Locate the cell with the specified text and output its [x, y] center coordinate. 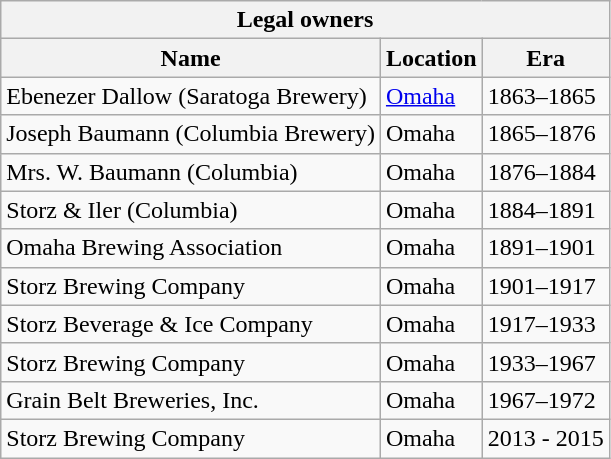
1891–1901 [546, 248]
Era [546, 58]
1917–1933 [546, 324]
1876–1884 [546, 172]
Storz & Iler (Columbia) [191, 210]
1865–1876 [546, 134]
1863–1865 [546, 96]
Legal owners [305, 20]
Location [431, 58]
1901–1917 [546, 286]
Joseph Baumann (Columbia Brewery) [191, 134]
1933–1967 [546, 362]
Grain Belt Breweries, Inc. [191, 400]
1967–1972 [546, 400]
Name [191, 58]
Mrs. W. Baumann (Columbia) [191, 172]
Omaha Brewing Association [191, 248]
1884–1891 [546, 210]
2013 - 2015 [546, 438]
Ebenezer Dallow (Saratoga Brewery) [191, 96]
Storz Beverage & Ice Company [191, 324]
